From the cell containing the given text, extract its center point as (x, y) coordinate. 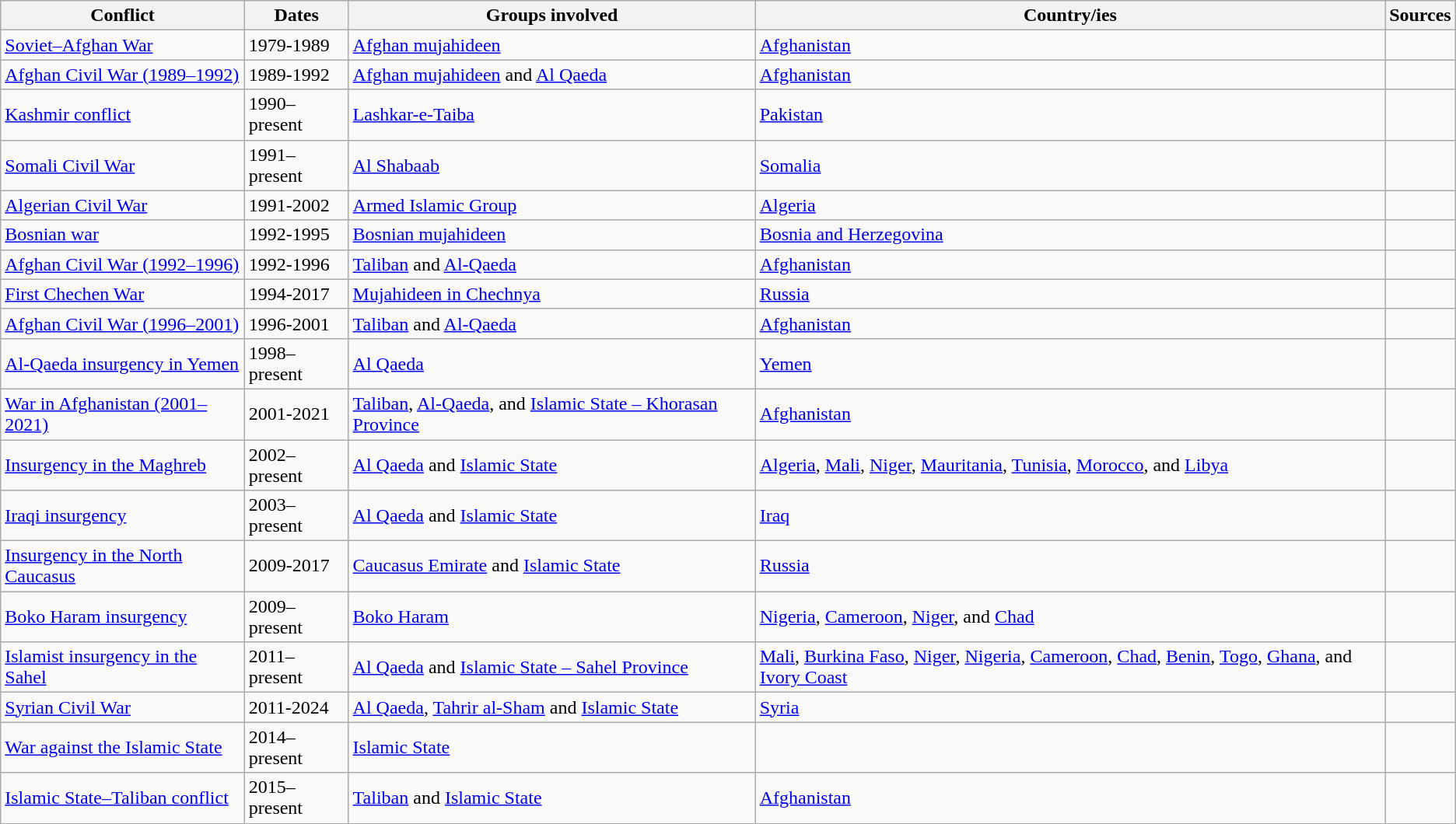
Bosnia and Herzegovina (1070, 235)
Somalia (1070, 165)
1996-2001 (296, 323)
Nigeria, Cameroon, Niger, and Chad (1070, 617)
Sources (1420, 16)
Algeria, Mali, Niger, Mauritania, Tunisia, Morocco, and Libya (1070, 465)
Iraqi insurgency (123, 516)
1991–present (296, 165)
Al Shabaab (552, 165)
War in Afghanistan (2001–2021) (123, 414)
1994-2017 (296, 294)
Insurgency in the Maghreb (123, 465)
Syria (1070, 707)
1992-1996 (296, 264)
Algerian Civil War (123, 205)
Country/ies (1070, 16)
War against the Islamic State (123, 748)
Islamic State–Taliban conflict (123, 798)
2003–present (296, 516)
Afghan Civil War (1992–1996) (123, 264)
Syrian Civil War (123, 707)
Taliban, Al-Qaeda, and Islamic State – Khorasan Province (552, 414)
Islamic State (552, 748)
1990–present (296, 115)
1992-1995 (296, 235)
Afghan mujahideen and Al Qaeda (552, 75)
Bosnian war (123, 235)
Caucasus Emirate and Islamic State (552, 566)
Boko Haram insurgency (123, 617)
Al Qaeda and Islamic State – Sahel Province (552, 667)
Somali Civil War (123, 165)
Taliban and Islamic State (552, 798)
Insurgency in the North Caucasus (123, 566)
Afghan mujahideen (552, 45)
Armed Islamic Group (552, 205)
Islamist insurgency in the Sahel (123, 667)
Al Qaeda (552, 364)
Groups involved (552, 16)
Al-Qaeda insurgency in Yemen (123, 364)
Lashkar-e-Taiba (552, 115)
Dates (296, 16)
Yemen (1070, 364)
Conflict (123, 16)
Afghan Civil War (1996–2001) (123, 323)
First Chechen War (123, 294)
1979-1989 (296, 45)
Afghan Civil War (1989–1992) (123, 75)
Al Qaeda, Tahrir al-Sham and Islamic State (552, 707)
2015–present (296, 798)
Bosnian mujahideen (552, 235)
Boko Haram (552, 617)
Mujahideen in Chechnya (552, 294)
2002–present (296, 465)
Pakistan (1070, 115)
2009-2017 (296, 566)
2009–present (296, 617)
Soviet–Afghan War (123, 45)
1998–present (296, 364)
2011-2024 (296, 707)
Iraq (1070, 516)
Kashmir conflict (123, 115)
2014–present (296, 748)
2001-2021 (296, 414)
1989-1992 (296, 75)
Algeria (1070, 205)
1991-2002 (296, 205)
Mali, Burkina Faso, Niger, Nigeria, Cameroon, Chad, Benin, Togo, Ghana, and Ivory Coast (1070, 667)
2011–present (296, 667)
